Identify which cell holds the provided text, then report its [x, y] central coordinate. 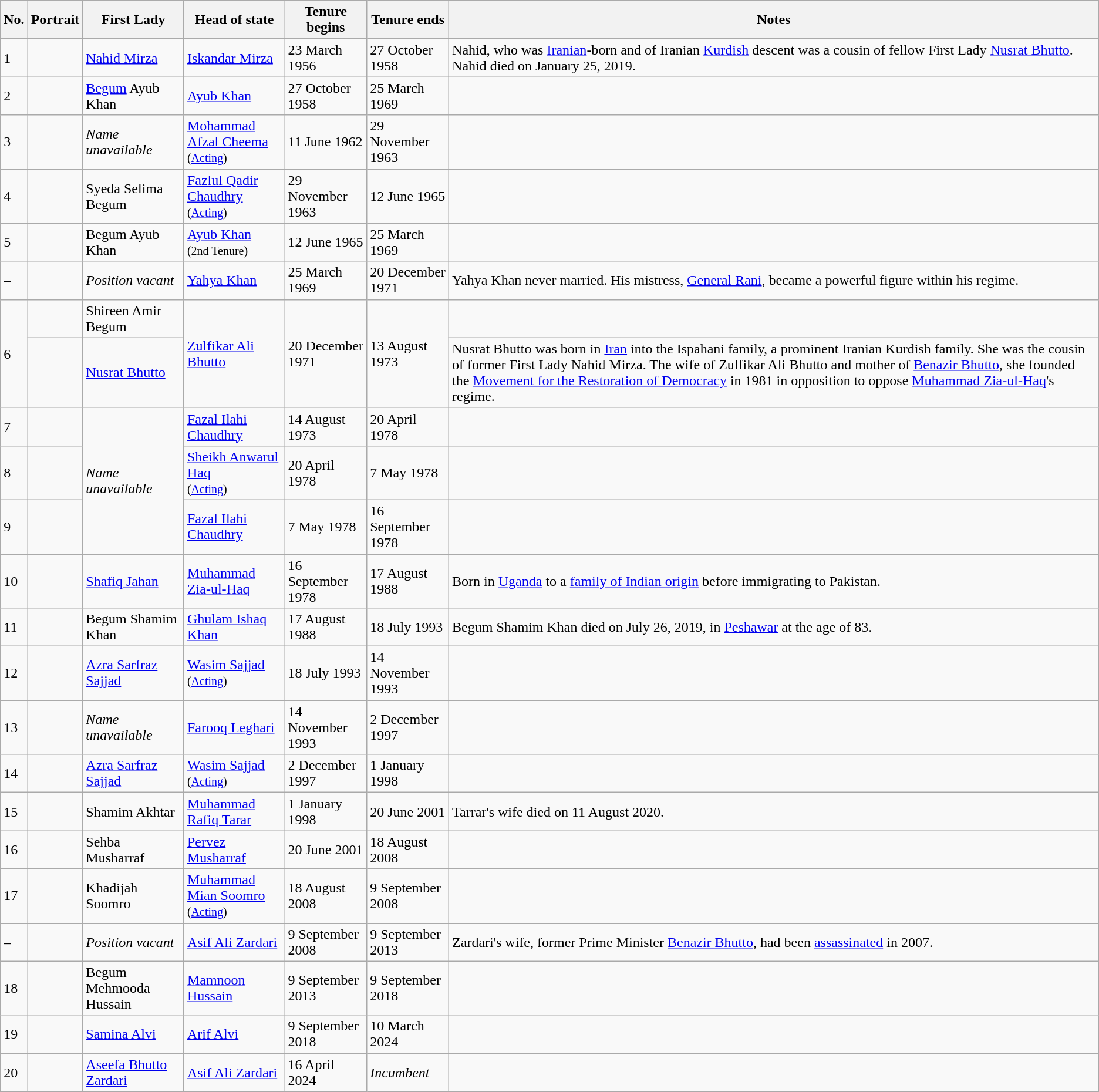
14 [14, 774]
8 [14, 473]
14 August 1973 [326, 426]
Farooq Leghari [234, 727]
First Lady [134, 20]
Begum Shamim Khan [134, 627]
Born in Uganda to a family of Indian origin before immigrating to Pakistan. [774, 581]
Nahid, who was Iranian-born and of Iranian Kurdish descent was a cousin of fellow First Lady Nusrat Bhutto. Nahid died on January 25, 2019. [774, 58]
Aseefa Bhutto Zardari [134, 1072]
Yahya Khan never married. His mistress, General Rani, became a powerful figure within his regime. [774, 281]
Nusrat Bhutto [134, 372]
Ghulam Ishaq Khan [234, 627]
Fazlul Qadir Chaudhry(Acting) [234, 196]
9 [14, 527]
12 [14, 673]
Samina Alvi [134, 1034]
Yahya Khan [234, 281]
7 [14, 426]
Shamim Akhtar [134, 811]
16 [14, 850]
10 March 2024 [408, 1034]
Mohammad Afzal Cheema(Acting) [234, 142]
11 June 1962 [326, 142]
Begum Mehmooda Hussain [134, 988]
Syeda Selima Begum [134, 196]
Arif Alvi [234, 1034]
Muhammad Zia-ul-Haq [234, 581]
Tenure ends [408, 20]
Nahid Mirza [134, 58]
Pervez Musharraf [234, 850]
Incumbent [408, 1072]
6 [14, 353]
20 [14, 1072]
16 April 2024 [326, 1072]
Shafiq Jahan [134, 581]
Ayub Khan [234, 96]
13 [14, 727]
3 [14, 142]
17 [14, 896]
Sehba Musharraf [134, 850]
11 [14, 627]
Iskandar Mirza [234, 58]
Zulfikar Ali Bhutto [234, 353]
18 [14, 988]
Portrait [55, 20]
15 [14, 811]
Ayub Khan(2nd Tenure) [234, 242]
19 [14, 1034]
Muhammad Mian Soomro(Acting) [234, 896]
10 [14, 581]
Khadijah Soomro [134, 896]
Mamnoon Hussain [234, 988]
Tarrar's wife died on 11 August 2020. [774, 811]
Sheikh Anwarul Haq(Acting) [234, 473]
Notes [774, 20]
Muhammad Rafiq Tarar [234, 811]
Zardari's wife, former Prime Minister Benazir Bhutto, had been assassinated in 2007. [774, 942]
Begum Shamim Khan died on July 26, 2019, in Peshawar at the age of 83. [774, 627]
No. [14, 20]
1 [14, 58]
13 August 1973 [408, 353]
2 [14, 96]
Shireen Amir Begum [134, 318]
Head of state [234, 20]
4 [14, 196]
23 March 1956 [326, 58]
Tenure begins [326, 20]
5 [14, 242]
